Capture the cell that displays the provided text and extract its [X, Y] central coordinate. 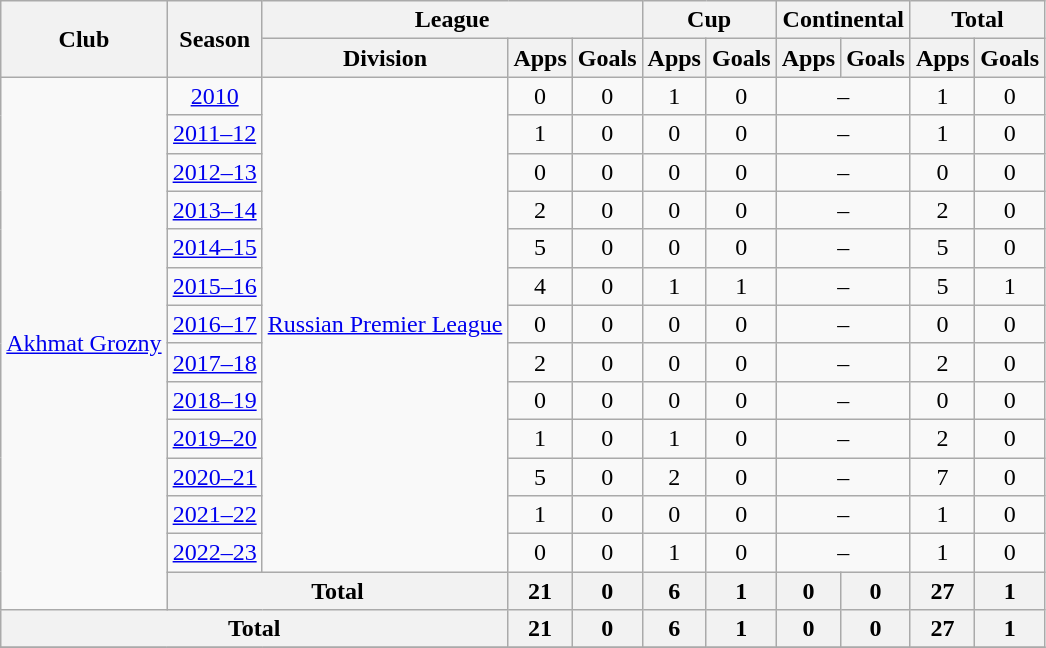
Division [385, 58]
2013–14 [214, 210]
League [452, 20]
2016–17 [214, 324]
2020–21 [214, 477]
2018–19 [214, 400]
2012–13 [214, 172]
7 [942, 477]
Season [214, 39]
2010 [214, 96]
Akhmat Grozny [84, 344]
4 [540, 286]
Russian Premier League [385, 324]
2022–23 [214, 553]
2011–12 [214, 134]
2015–16 [214, 286]
2014–15 [214, 248]
2017–18 [214, 362]
Cup [709, 20]
Club [84, 39]
2021–22 [214, 515]
Continental [843, 20]
2019–20 [214, 438]
